Pinpoint the cell where the given text exists, returning its (x, y) midpoint coordinate. 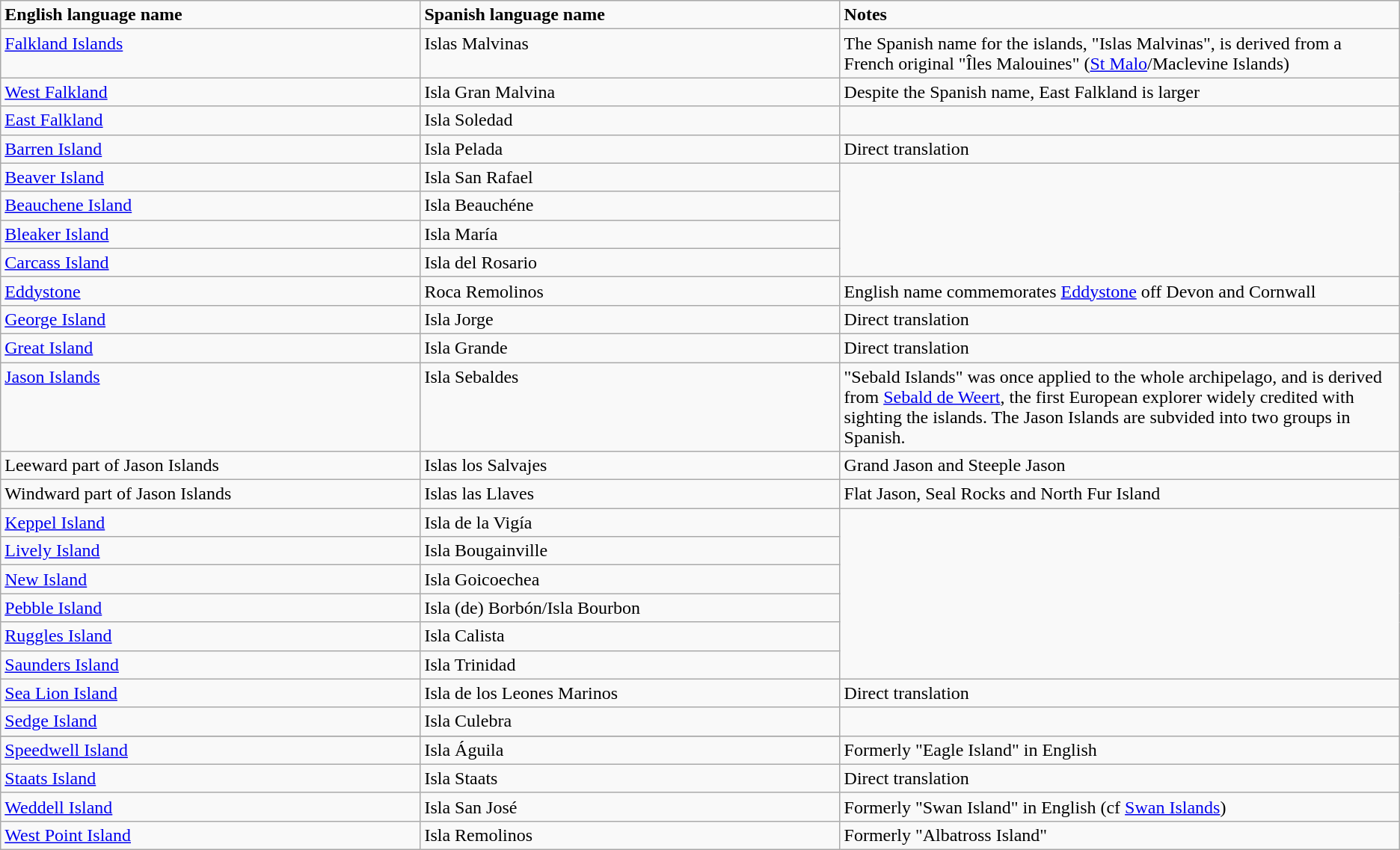
Jason Islands (211, 407)
Isla Bougainville (630, 551)
Bleaker Island (211, 234)
The Spanish name for the islands, "Islas Malvinas", is derived from a French original "Îles Malouines" (St Malo/Maclevine Islands) (1120, 54)
Isla Culebra (630, 721)
Speedwell Island (211, 750)
Barren Island (211, 149)
Carcass Island (211, 262)
Leeward part of Jason Islands (211, 466)
East Falkland (211, 120)
Isla Sebaldes (630, 407)
Isla Trinidad (630, 665)
Despite the Spanish name, East Falkland is larger (1120, 92)
New Island (211, 579)
Isla María (630, 234)
Weddell Island (211, 807)
West Point Island (211, 835)
Isla Soledad (630, 120)
Isla San Rafael (630, 177)
Isla Pelada (630, 149)
Isla Águila (630, 750)
Islas Malvinas (630, 54)
Islas los Salvajes (630, 466)
Grand Jason and Steeple Jason (1120, 466)
Isla de los Leones Marinos (630, 693)
Keppel Island (211, 523)
English language name (211, 15)
Isla Remolinos (630, 835)
Isla Jorge (630, 319)
Isla Staats (630, 778)
Spanish language name (630, 15)
Eddystone (211, 291)
Isla Beauchéne (630, 206)
Isla San José (630, 807)
Formerly "Albatross Island" (1120, 835)
Beauchene Island (211, 206)
Saunders Island (211, 665)
Isla Grande (630, 348)
English name commemorates Eddystone off Devon and Cornwall (1120, 291)
West Falkland (211, 92)
Lively Island (211, 551)
Formerly "Swan Island" in English (cf Swan Islands) (1120, 807)
Isla Goicoechea (630, 579)
Staats Island (211, 778)
Ruggles Island (211, 636)
Isla (de) Borbón/Isla Bourbon (630, 608)
Islas las Llaves (630, 494)
Sea Lion Island (211, 693)
Formerly "Eagle Island" in English (1120, 750)
Sedge Island (211, 721)
Roca Remolinos (630, 291)
Notes (1120, 15)
Beaver Island (211, 177)
Windward part of Jason Islands (211, 494)
Isla Gran Malvina (630, 92)
Pebble Island (211, 608)
Isla del Rosario (630, 262)
Flat Jason, Seal Rocks and North Fur Island (1120, 494)
Isla de la Vigía (630, 523)
George Island (211, 319)
Isla Calista (630, 636)
Falkland Islands (211, 54)
Great Island (211, 348)
